Find where the given text appears and provide that cell's center as [X, Y] coordinate. 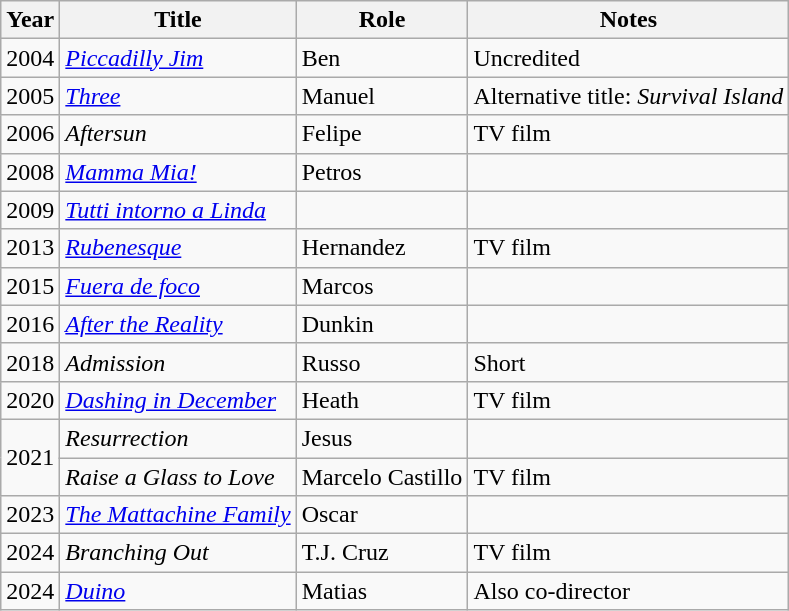
2005 [30, 96]
2018 [30, 362]
2015 [30, 286]
2013 [30, 248]
Dunkin [382, 324]
Aftersun [178, 134]
2020 [30, 400]
Piccadilly Jim [178, 58]
Uncredited [628, 58]
Title [178, 20]
2004 [30, 58]
Also co-director [628, 591]
Matias [382, 591]
Alternative title: Survival Island [628, 96]
Ben [382, 58]
Dashing in December [178, 400]
The Mattachine Family [178, 515]
Three [178, 96]
Heath [382, 400]
2006 [30, 134]
Oscar [382, 515]
After the Reality [178, 324]
Russo [382, 362]
Resurrection [178, 438]
Duino [178, 591]
Admission [178, 362]
2016 [30, 324]
Role [382, 20]
Petros [382, 172]
2023 [30, 515]
Rubenesque [178, 248]
Fuera de foco [178, 286]
Short [628, 362]
Mamma Mia! [178, 172]
Year [30, 20]
Manuel [382, 96]
Branching Out [178, 553]
T.J. Cruz [382, 553]
2008 [30, 172]
Raise a Glass to Love [178, 477]
Hernandez [382, 248]
Jesus [382, 438]
Felipe [382, 134]
Notes [628, 20]
Marcelo Castillo [382, 477]
Tutti intorno a Linda [178, 210]
2009 [30, 210]
2021 [30, 457]
Marcos [382, 286]
